Detect which cell encompasses the target text, then output its [x, y] center coordinate. 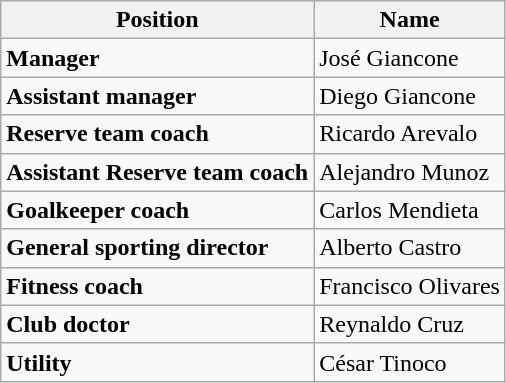
Alejandro Munoz [410, 172]
Assistant Reserve team coach [158, 172]
General sporting director [158, 248]
Assistant manager [158, 96]
Carlos Mendieta [410, 210]
Reynaldo Cruz [410, 324]
Club doctor [158, 324]
José Giancone [410, 58]
César Tinoco [410, 362]
Francisco Olivares [410, 286]
Alberto Castro [410, 248]
Ricardo Arevalo [410, 134]
Name [410, 20]
Manager [158, 58]
Diego Giancone [410, 96]
Fitness coach [158, 286]
Reserve team coach [158, 134]
Position [158, 20]
Utility [158, 362]
Goalkeeper coach [158, 210]
